Extract the [x, y] coordinate from the center of the cell holding the provided text.  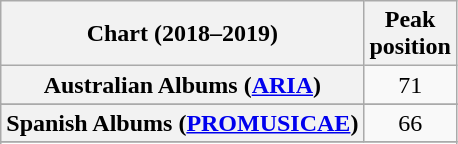
Spanish Albums (PROMUSICAE) [182, 123]
Peakposition [410, 34]
66 [410, 123]
71 [410, 85]
Australian Albums (ARIA) [182, 85]
Chart (2018–2019) [182, 34]
